Determine the (x, y) coordinate at the center of the cell enclosing the given text.  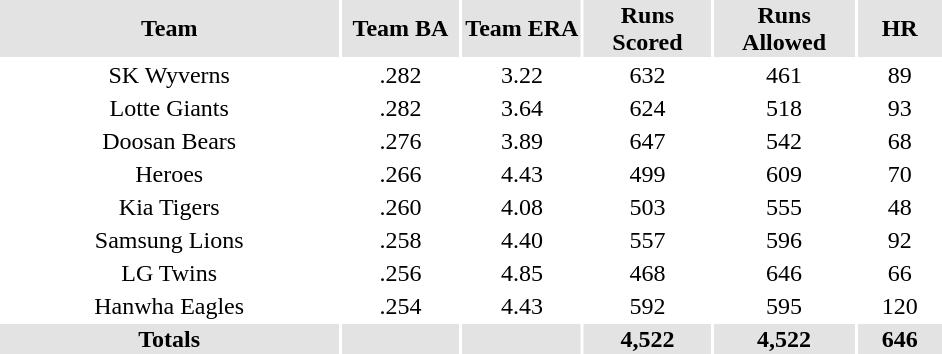
499 (648, 174)
3.22 (522, 75)
4.08 (522, 207)
4.40 (522, 240)
624 (648, 108)
Totals (169, 339)
555 (784, 207)
Heroes (169, 174)
.260 (400, 207)
647 (648, 141)
89 (900, 75)
Team (169, 28)
120 (900, 306)
.256 (400, 273)
461 (784, 75)
Runs Allowed (784, 28)
3.64 (522, 108)
92 (900, 240)
Samsung Lions (169, 240)
518 (784, 108)
Team ERA (522, 28)
557 (648, 240)
48 (900, 207)
.266 (400, 174)
SK Wyverns (169, 75)
609 (784, 174)
93 (900, 108)
Team BA (400, 28)
468 (648, 273)
596 (784, 240)
.254 (400, 306)
595 (784, 306)
503 (648, 207)
3.89 (522, 141)
542 (784, 141)
Kia Tigers (169, 207)
HR (900, 28)
66 (900, 273)
592 (648, 306)
Runs Scored (648, 28)
632 (648, 75)
LG Twins (169, 273)
Lotte Giants (169, 108)
.258 (400, 240)
Doosan Bears (169, 141)
70 (900, 174)
Hanwha Eagles (169, 306)
68 (900, 141)
.276 (400, 141)
4.85 (522, 273)
